Determine the (x, y) coordinate at the center of the cell enclosing the given text.  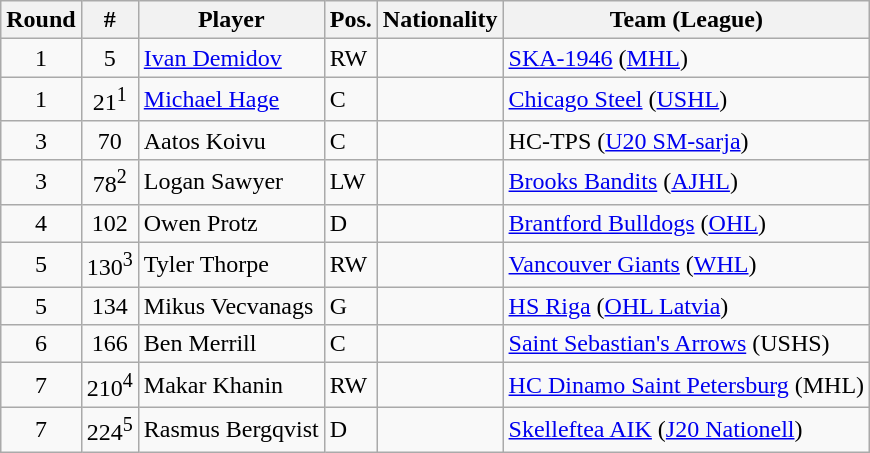
SKA-1946 (MHL) (686, 58)
70 (110, 140)
Team (League) (686, 20)
HC Dinamo Saint Petersburg (MHL) (686, 386)
Saint Sebastian's Arrows (USHS) (686, 344)
Skelleftea AIK (J20 Nationell) (686, 430)
2104 (110, 386)
Pos. (350, 20)
4 (41, 223)
Round (41, 20)
Tyler Thorpe (231, 264)
Rasmus Bergqvist (231, 430)
6 (41, 344)
G (350, 306)
211 (110, 100)
HC-TPS (U20 SM-sarja) (686, 140)
134 (110, 306)
Ben Merrill (231, 344)
HS Riga (OHL Latvia) (686, 306)
Brantford Bulldogs (OHL) (686, 223)
Aatos Koivu (231, 140)
Chicago Steel (USHL) (686, 100)
Owen Protz (231, 223)
Makar Khanin (231, 386)
102 (110, 223)
Brooks Bandits (AJHL) (686, 182)
2245 (110, 430)
Nationality (440, 20)
Logan Sawyer (231, 182)
1303 (110, 264)
Vancouver Giants (WHL) (686, 264)
Michael Hage (231, 100)
782 (110, 182)
LW (350, 182)
166 (110, 344)
Player (231, 20)
Mikus Vecvanags (231, 306)
# (110, 20)
Ivan Demidov (231, 58)
